Provide the (X, Y) coordinate of the cell's center where the given text is located.  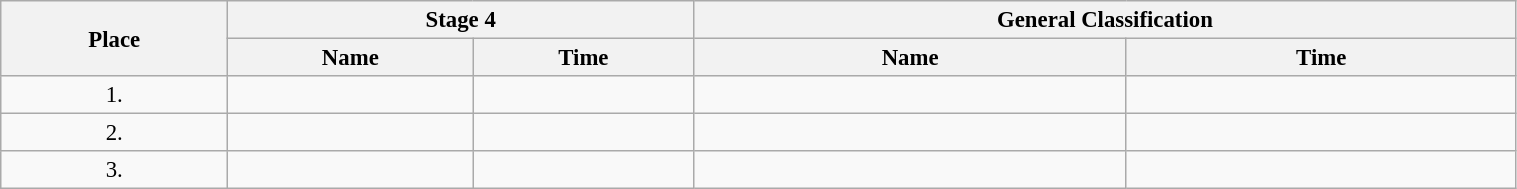
Stage 4 (461, 20)
1. (114, 95)
3. (114, 170)
Place (114, 38)
General Classification (1105, 20)
2. (114, 133)
